For the text-containing cell, return its midpoint in [X, Y] coordinate format. 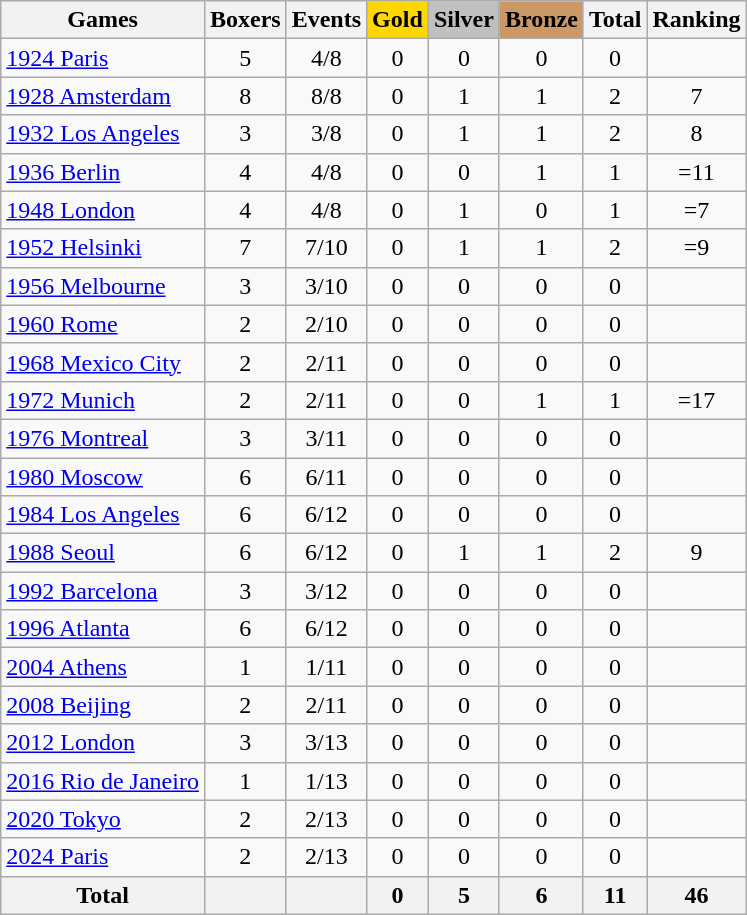
3/8 [326, 134]
3/10 [326, 286]
1948 London [103, 210]
7/10 [326, 248]
1980 Moscow [103, 477]
Events [326, 20]
1924 Paris [103, 58]
2020 Tokyo [103, 819]
1992 Barcelona [103, 591]
2004 Athens [103, 667]
=9 [696, 248]
=17 [696, 400]
1/11 [326, 667]
3/11 [326, 438]
3/13 [326, 743]
1988 Seoul [103, 553]
1984 Los Angeles [103, 515]
3/12 [326, 591]
1960 Rome [103, 324]
Gold [398, 20]
1972 Munich [103, 400]
1952 Helsinki [103, 248]
1/13 [326, 781]
1956 Melbourne [103, 286]
2024 Paris [103, 857]
Ranking [696, 20]
1976 Montreal [103, 438]
1936 Berlin [103, 172]
1932 Los Angeles [103, 134]
Bronze [541, 20]
2012 London [103, 743]
6/11 [326, 477]
Boxers [245, 20]
=7 [696, 210]
=11 [696, 172]
11 [615, 895]
1928 Amsterdam [103, 96]
2016 Rio de Janeiro [103, 781]
8/8 [326, 96]
9 [696, 553]
46 [696, 895]
1968 Mexico City [103, 362]
Silver [464, 20]
1996 Atlanta [103, 629]
Games [103, 20]
2008 Beijing [103, 705]
2/10 [326, 324]
